Detect which cell encompasses the target text, then output its [X, Y] center coordinate. 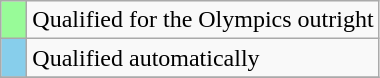
Qualified for the Olympics outright [203, 20]
Qualified automatically [203, 58]
